Return [X, Y] of the center of cell containing provided text 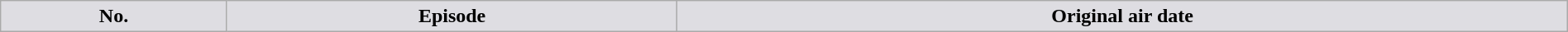
No. [114, 16]
Episode [452, 16]
Original air date [1122, 16]
